Provide the [x, y] coordinate of the cell's center where the given text is located.  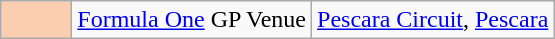
Pescara Circuit, Pescara [433, 20]
Formula One GP Venue [192, 20]
